From the cell containing the given text, extract its center point as [x, y] coordinate. 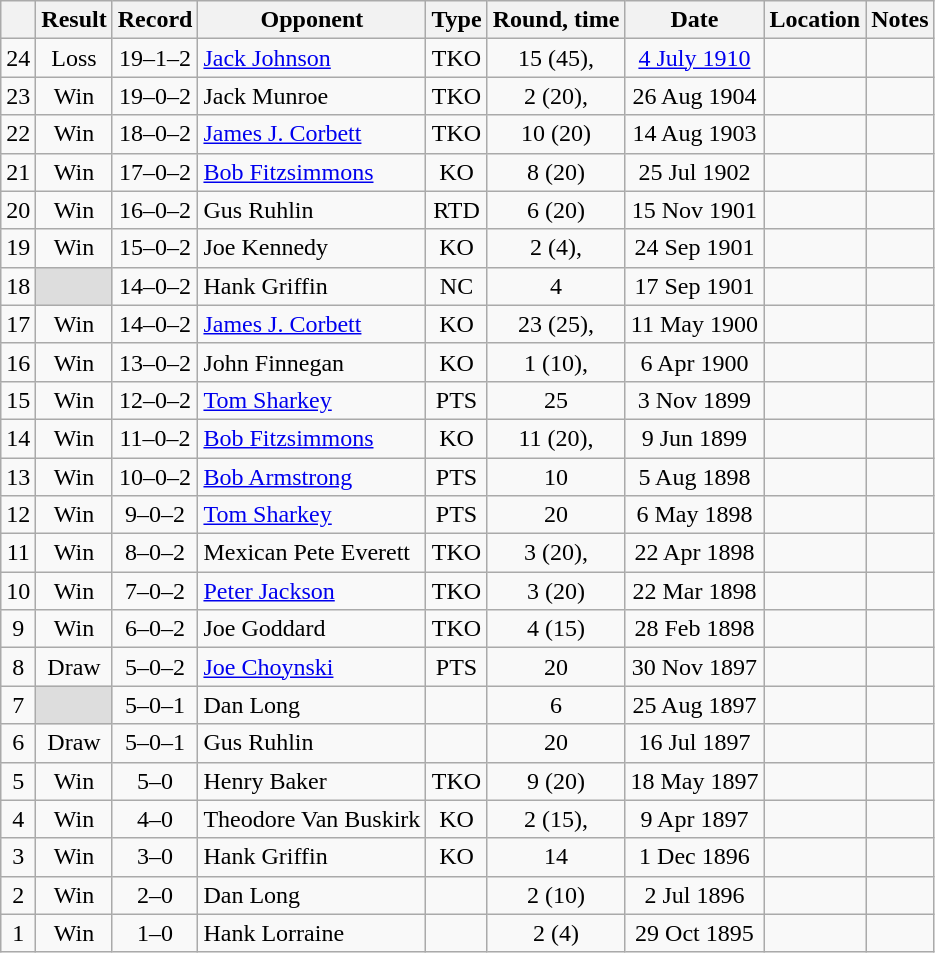
23 (25), [556, 324]
3–0 [155, 857]
4 July 1910 [694, 58]
2–0 [155, 895]
24 Sep 1901 [694, 248]
6 May 1898 [694, 515]
Theodore Van Buskirk [312, 819]
25 Aug 1897 [694, 705]
11 (20), [556, 438]
15 Nov 1901 [694, 210]
1–0 [155, 933]
8 [18, 667]
2 (4), [556, 248]
NC [456, 286]
2 (4) [556, 933]
Joe Kennedy [312, 248]
6 Apr 1900 [694, 362]
1 Dec 1896 [694, 857]
28 Feb 1898 [694, 629]
Henry Baker [312, 781]
10 (20) [556, 134]
3 (20) [556, 591]
7–0–2 [155, 591]
Round, time [556, 20]
Mexican Pete Everett [312, 553]
5 Aug 1898 [694, 477]
29 Oct 1895 [694, 933]
12 [18, 515]
Jack Munroe [312, 96]
2 (20), [556, 96]
Record [155, 20]
18–0–2 [155, 134]
2 [18, 895]
RTD [456, 210]
16 Jul 1897 [694, 743]
15–0–2 [155, 248]
25 [556, 400]
17–0–2 [155, 172]
5 [18, 781]
2 (15), [556, 819]
10–0–2 [155, 477]
2 (10) [556, 895]
11–0–2 [155, 438]
Jack Johnson [312, 58]
18 May 1897 [694, 781]
17 Sep 1901 [694, 286]
4–0 [155, 819]
22 [18, 134]
11 [18, 553]
8 (20) [556, 172]
17 [18, 324]
9–0–2 [155, 515]
Date [694, 20]
11 May 1900 [694, 324]
13–0–2 [155, 362]
1 (10), [556, 362]
9 [18, 629]
6 (20) [556, 210]
3 (20), [556, 553]
5–0 [155, 781]
13 [18, 477]
23 [18, 96]
9 Jun 1899 [694, 438]
Location [815, 20]
9 Apr 1897 [694, 819]
22 Mar 1898 [694, 591]
2 Jul 1896 [694, 895]
24 [18, 58]
15 [18, 400]
Joe Goddard [312, 629]
Notes [900, 20]
John Finnegan [312, 362]
Peter Jackson [312, 591]
18 [18, 286]
21 [18, 172]
14 Aug 1903 [694, 134]
Opponent [312, 20]
16–0–2 [155, 210]
12–0–2 [155, 400]
19–0–2 [155, 96]
9 (20) [556, 781]
3 [18, 857]
Hank Lorraine [312, 933]
22 Apr 1898 [694, 553]
5–0–2 [155, 667]
Joe Choynski [312, 667]
Result [74, 20]
4 (15) [556, 629]
7 [18, 705]
1 [18, 933]
16 [18, 362]
15 (45), [556, 58]
Type [456, 20]
6–0–2 [155, 629]
19 [18, 248]
26 Aug 1904 [694, 96]
Bob Armstrong [312, 477]
3 Nov 1899 [694, 400]
Loss [74, 58]
19–1–2 [155, 58]
8–0–2 [155, 553]
30 Nov 1897 [694, 667]
25 Jul 1902 [694, 172]
